Scan for the cell matching the given text and deliver its (X, Y) coordinate at center. 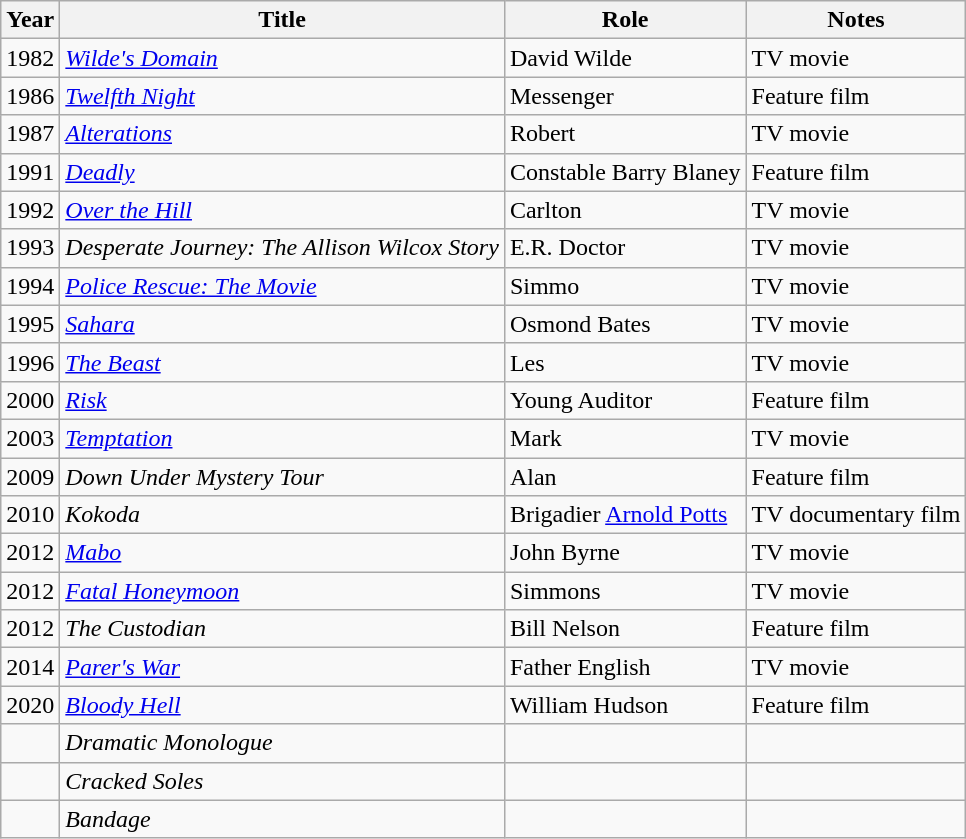
TV documentary film (856, 515)
Robert (625, 134)
2014 (30, 667)
E.R. Doctor (625, 248)
2003 (30, 438)
1987 (30, 134)
Temptation (282, 438)
Sahara (282, 324)
Risk (282, 400)
1994 (30, 286)
1986 (30, 96)
Year (30, 20)
Osmond Bates (625, 324)
Bloody Hell (282, 705)
Young Auditor (625, 400)
Bandage (282, 819)
2020 (30, 705)
Alterations (282, 134)
David Wilde (625, 58)
Down Under Mystery Tour (282, 477)
Simmons (625, 591)
Kokoda (282, 515)
1991 (30, 172)
Fatal Honeymoon (282, 591)
Constable Barry Blaney (625, 172)
Over the Hill (282, 210)
Role (625, 20)
John Byrne (625, 553)
The Beast (282, 362)
Father English (625, 667)
Wilde's Domain (282, 58)
1993 (30, 248)
1995 (30, 324)
Carlton (625, 210)
Bill Nelson (625, 629)
Dramatic Monologue (282, 743)
Twelfth Night (282, 96)
Cracked Soles (282, 781)
Simmo (625, 286)
Mark (625, 438)
Police Rescue: The Movie (282, 286)
2009 (30, 477)
2000 (30, 400)
1982 (30, 58)
Brigadier Arnold Potts (625, 515)
2010 (30, 515)
Notes (856, 20)
William Hudson (625, 705)
Parer's War (282, 667)
The Custodian (282, 629)
Desperate Journey: The Allison Wilcox Story (282, 248)
Messenger (625, 96)
Les (625, 362)
1996 (30, 362)
Deadly (282, 172)
Title (282, 20)
Alan (625, 477)
1992 (30, 210)
Mabo (282, 553)
